Find where the given text appears and provide that cell's center as (X, Y) coordinate. 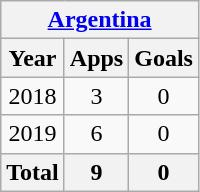
Year (33, 58)
3 (96, 96)
9 (96, 172)
Apps (96, 58)
2019 (33, 134)
6 (96, 134)
Goals (164, 58)
Total (33, 172)
Argentina (100, 20)
2018 (33, 96)
